From the cell containing the given text, extract its center point as [x, y] coordinate. 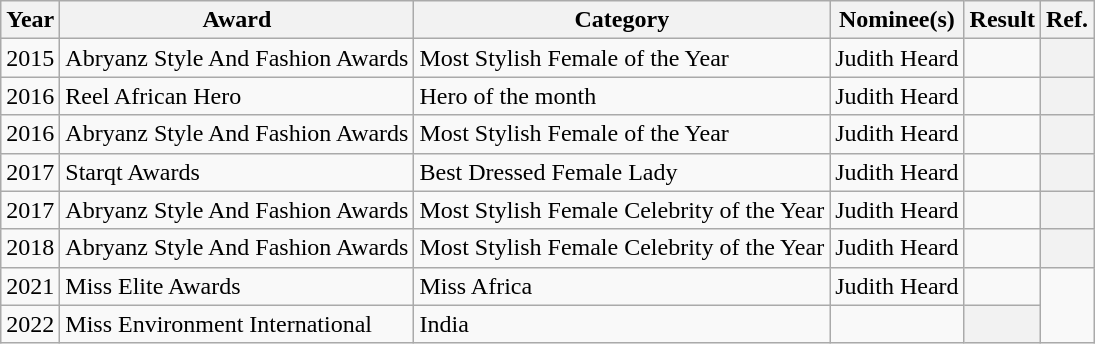
Starqt Awards [237, 172]
Best Dressed Female Lady [622, 172]
2015 [30, 58]
2018 [30, 248]
Reel African Hero [237, 96]
Category [622, 20]
Award [237, 20]
India [622, 324]
2022 [30, 324]
2021 [30, 286]
Hero of the month [622, 96]
Year [30, 20]
Ref. [1066, 20]
Miss Africa [622, 286]
Result [1002, 20]
Miss Elite Awards [237, 286]
Miss Environment International [237, 324]
Nominee(s) [897, 20]
